From the cell containing the given text, extract its center point as [x, y] coordinate. 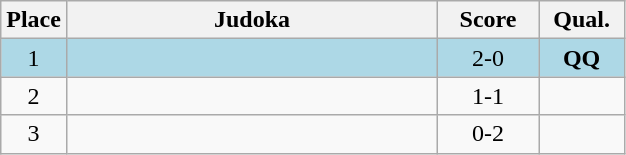
1 [34, 58]
2-0 [488, 58]
0-2 [488, 134]
QQ [582, 58]
Judoka [252, 20]
3 [34, 134]
Place [34, 20]
Score [488, 20]
2 [34, 96]
Qual. [582, 20]
1-1 [488, 96]
